Locate the cell with the specified text and output its [X, Y] center coordinate. 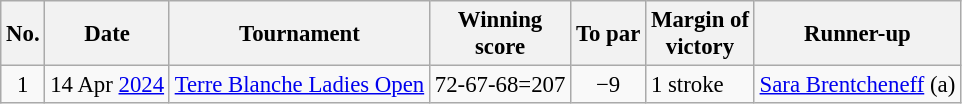
1 stroke [700, 85]
14 Apr 2024 [107, 85]
−9 [608, 85]
72-67-68=207 [500, 85]
Runner-up [857, 34]
1 [23, 85]
Sara Brentcheneff (a) [857, 85]
Date [107, 34]
Margin ofvictory [700, 34]
Winningscore [500, 34]
No. [23, 34]
To par [608, 34]
Tournament [299, 34]
Terre Blanche Ladies Open [299, 85]
